Capture the cell that displays the provided text and extract its [X, Y] central coordinate. 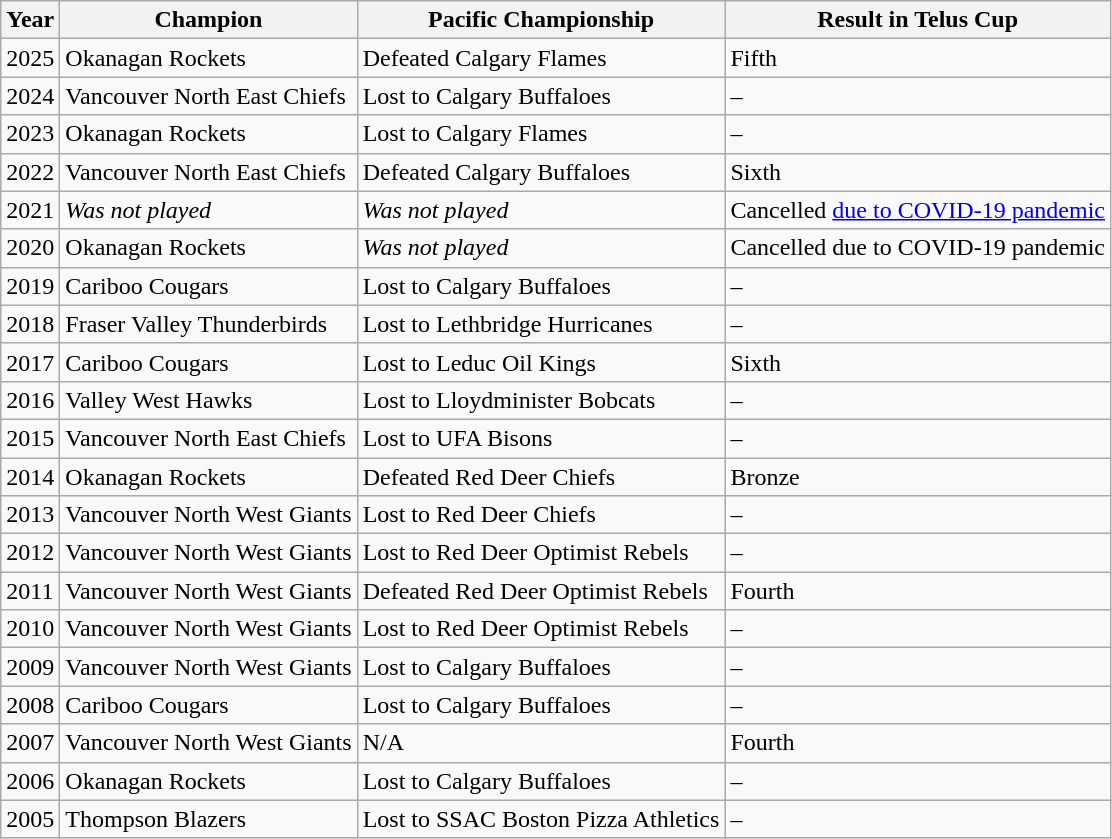
Fraser Valley Thunderbirds [208, 324]
Defeated Red Deer Optimist Rebels [541, 591]
2018 [30, 324]
2016 [30, 400]
Defeated Calgary Flames [541, 58]
2006 [30, 781]
Fifth [918, 58]
2015 [30, 438]
2011 [30, 591]
2017 [30, 362]
2023 [30, 134]
N/A [541, 743]
2025 [30, 58]
2012 [30, 553]
2019 [30, 286]
2021 [30, 210]
2008 [30, 705]
Champion [208, 20]
2013 [30, 515]
2022 [30, 172]
Pacific Championship [541, 20]
Defeated Calgary Buffaloes [541, 172]
Lost to Lloydminister Bobcats [541, 400]
Year [30, 20]
Valley West Hawks [208, 400]
Defeated Red Deer Chiefs [541, 477]
Result in Telus Cup [918, 20]
2005 [30, 819]
Lost to Leduc Oil Kings [541, 362]
Thompson Blazers [208, 819]
Bronze [918, 477]
Lost to Red Deer Chiefs [541, 515]
2009 [30, 667]
Lost to Calgary Flames [541, 134]
Lost to UFA Bisons [541, 438]
Lost to Lethbridge Hurricanes [541, 324]
Lost to SSAC Boston Pizza Athletics [541, 819]
2020 [30, 248]
2007 [30, 743]
2024 [30, 96]
2010 [30, 629]
2014 [30, 477]
